Return the [X, Y] coordinate for the center point of the cell that contains the specified text.  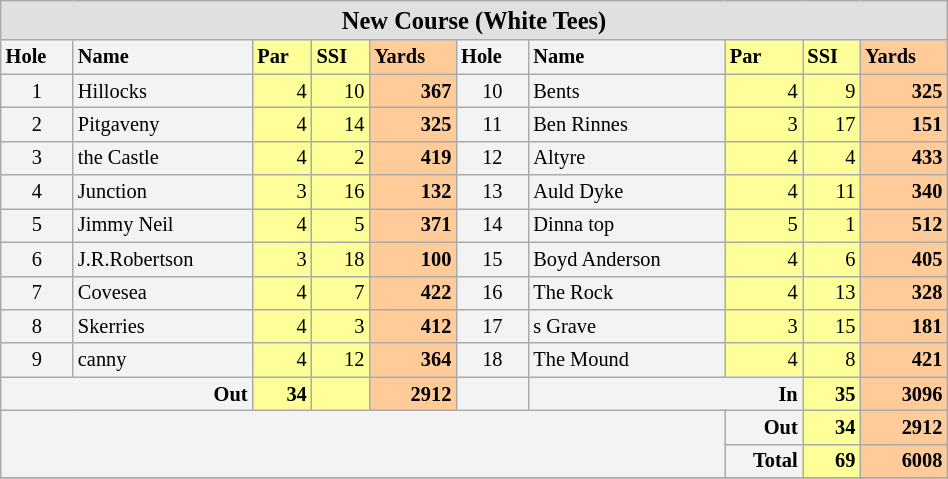
422 [412, 293]
canny [162, 360]
69 [832, 461]
Boyd Anderson [626, 259]
New Course (White Tees) [474, 20]
100 [412, 259]
328 [904, 293]
In [665, 394]
Dinna top [626, 225]
181 [904, 326]
Total [764, 461]
512 [904, 225]
419 [412, 158]
Altyre [626, 158]
Hillocks [162, 91]
Covesea [162, 293]
151 [904, 124]
Junction [162, 192]
6008 [904, 461]
405 [904, 259]
364 [412, 360]
Ben Rinnes [626, 124]
the Castle [162, 158]
3096 [904, 394]
35 [832, 394]
The Mound [626, 360]
132 [412, 192]
412 [412, 326]
The Rock [626, 293]
421 [904, 360]
Jimmy Neil [162, 225]
J.R.Robertson [162, 259]
Bents [626, 91]
367 [412, 91]
340 [904, 192]
s Grave [626, 326]
Auld Dyke [626, 192]
Pitgaveny [162, 124]
433 [904, 158]
Skerries [162, 326]
371 [412, 225]
